Capture the cell that displays the provided text and extract its (x, y) central coordinate. 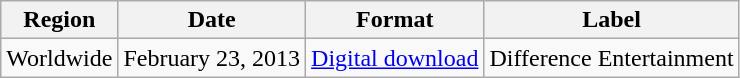
Date (212, 20)
Digital download (395, 58)
Label (612, 20)
Region (60, 20)
February 23, 2013 (212, 58)
Difference Entertainment (612, 58)
Format (395, 20)
Worldwide (60, 58)
